For the text-containing cell, return its midpoint in [X, Y] coordinate format. 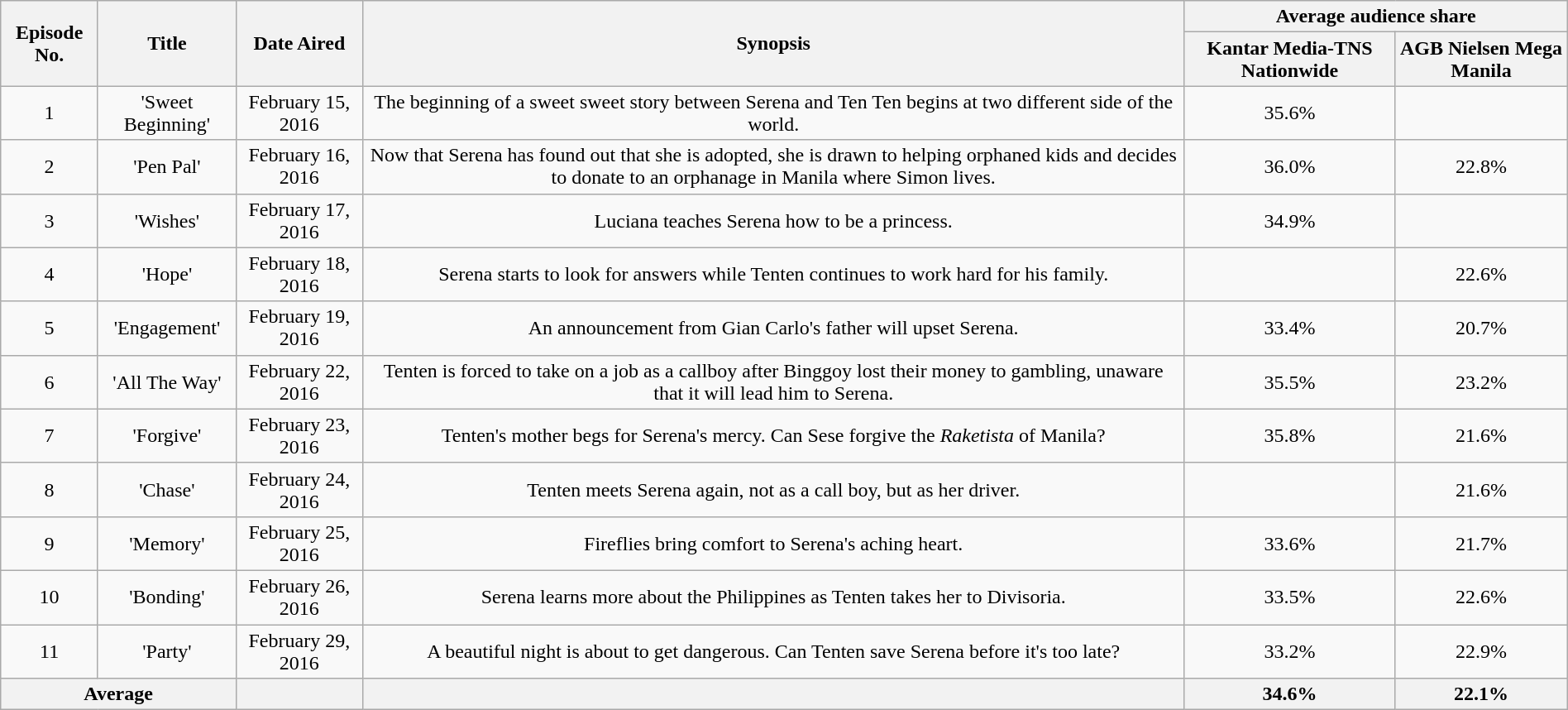
Serena starts to look for answers while Tenten continues to work hard for his family. [773, 275]
5 [50, 328]
22.8% [1481, 167]
'Party' [167, 650]
21.7% [1481, 543]
36.0% [1290, 167]
8 [50, 490]
35.8% [1290, 435]
35.6% [1290, 113]
33.6% [1290, 543]
February 24, 2016 [299, 490]
'Sweet Beginning' [167, 113]
February 19, 2016 [299, 328]
A beautiful night is about to get dangerous. Can Tenten save Serena before it's too late? [773, 650]
'Hope' [167, 275]
22.1% [1481, 694]
February 29, 2016 [299, 650]
2 [50, 167]
February 15, 2016 [299, 113]
'All The Way' [167, 382]
AGB Nielsen Mega Manila [1481, 60]
'Engagement' [167, 328]
6 [50, 382]
10 [50, 597]
9 [50, 543]
1 [50, 113]
Title [167, 43]
23.2% [1481, 382]
22.9% [1481, 650]
February 23, 2016 [299, 435]
3 [50, 220]
'Forgive' [167, 435]
February 17, 2016 [299, 220]
'Memory' [167, 543]
'Pen Pal' [167, 167]
33.5% [1290, 597]
34.9% [1290, 220]
Luciana teaches Serena how to be a princess. [773, 220]
February 16, 2016 [299, 167]
Kantar Media-TNS Nationwide [1290, 60]
11 [50, 650]
Average [119, 694]
'Wishes' [167, 220]
Tenten is forced to take on a job as a callboy after Binggoy lost their money to gambling, unaware that it will lead him to Serena. [773, 382]
February 25, 2016 [299, 543]
33.2% [1290, 650]
Fireflies bring comfort to Serena's aching heart. [773, 543]
The beginning of a sweet sweet story between Serena and Ten Ten begins at two different side of the world. [773, 113]
February 26, 2016 [299, 597]
Tenten meets Serena again, not as a call boy, but as her driver. [773, 490]
'Chase' [167, 490]
Average audience share [1376, 17]
35.5% [1290, 382]
'Bonding' [167, 597]
34.6% [1290, 694]
Episode No. [50, 43]
Date Aired [299, 43]
February 18, 2016 [299, 275]
An announcement from Gian Carlo's father will upset Serena. [773, 328]
7 [50, 435]
February 22, 2016 [299, 382]
Synopsis [773, 43]
4 [50, 275]
33.4% [1290, 328]
Tenten's mother begs for Serena's mercy. Can Sese forgive the Raketista of Manila? [773, 435]
Serena learns more about the Philippines as Tenten takes her to Divisoria. [773, 597]
20.7% [1481, 328]
